Provide the (X, Y) coordinate of the cell's center where the given text is located.  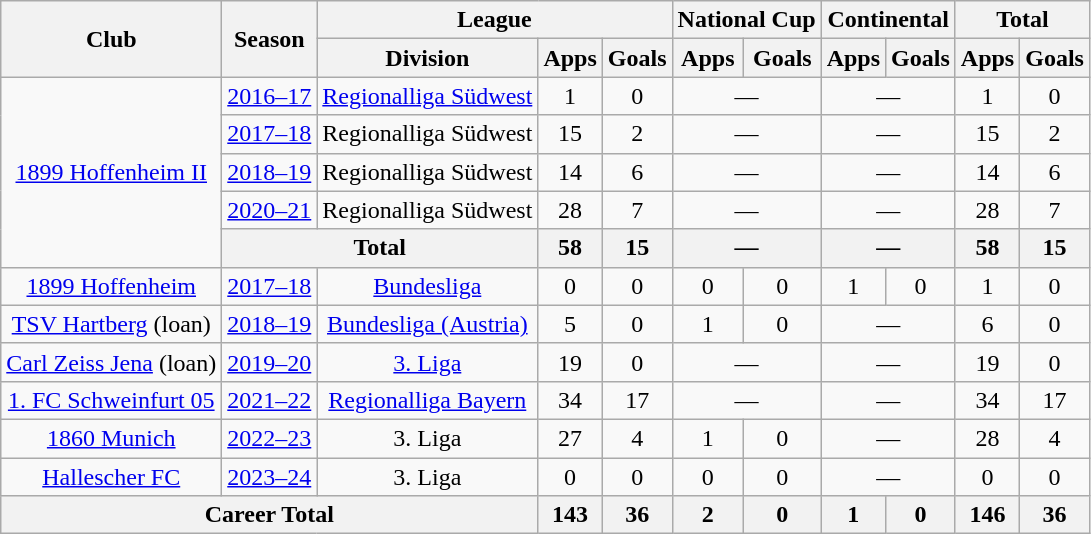
2019–20 (270, 362)
TSV Hartberg (loan) (112, 324)
1. FC Schweinfurt 05 (112, 400)
146 (987, 515)
National Cup (746, 20)
Continental (888, 20)
Season (270, 39)
Division (428, 58)
5 (570, 324)
Regionalliga Bayern (428, 400)
1860 Munich (112, 438)
2022–23 (270, 438)
2021–22 (270, 400)
Bundesliga (428, 286)
League (494, 20)
Club (112, 39)
Bundesliga (Austria) (428, 324)
Hallescher FC (112, 477)
27 (570, 438)
2020–21 (270, 210)
2023–24 (270, 477)
1899 Hoffenheim (112, 286)
2016–17 (270, 96)
Career Total (270, 515)
Carl Zeiss Jena (loan) (112, 362)
143 (570, 515)
1899 Hoffenheim II (112, 172)
